Extract the [X, Y] coordinate from the center of the cell holding the provided text.  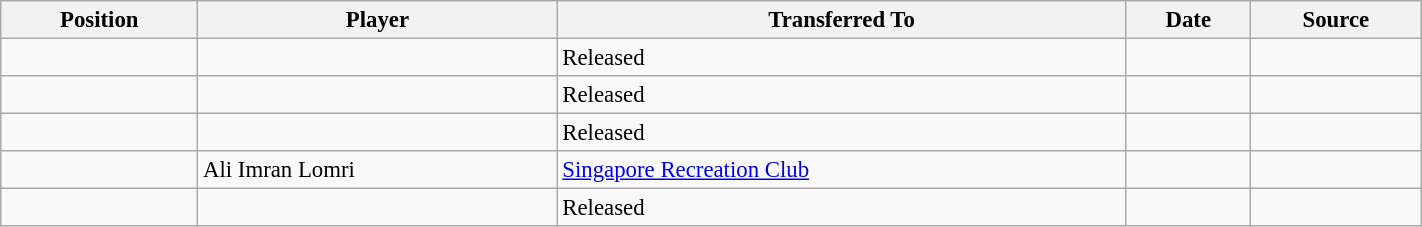
Transferred To [842, 20]
Position [100, 20]
Source [1336, 20]
Singapore Recreation Club [842, 170]
Date [1188, 20]
Ali Imran Lomri [378, 170]
Player [378, 20]
